Output the [x, y] coordinate of the center of the cell containing the given text.  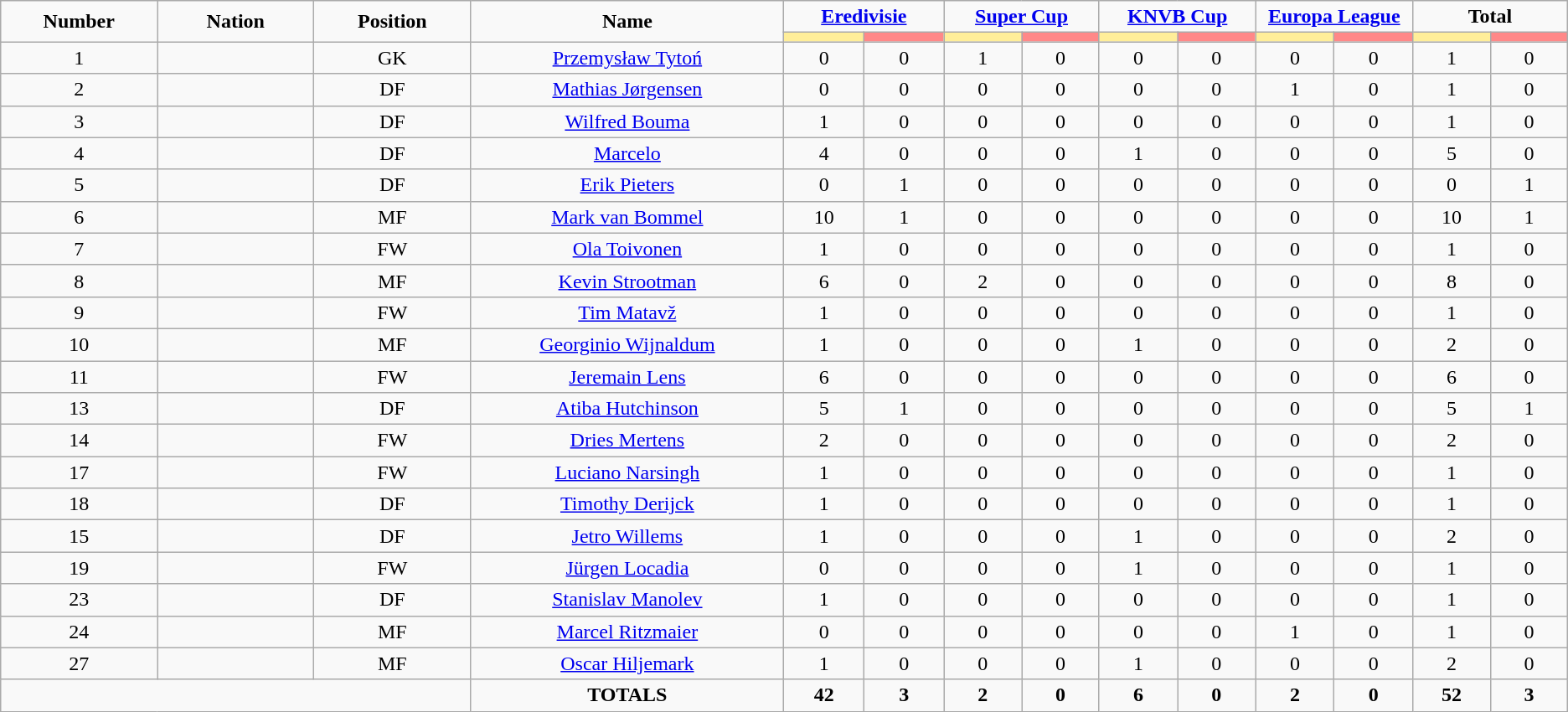
TOTALS [627, 695]
Jürgen Locadia [627, 568]
Name [627, 22]
Przemysław Tytoń [627, 58]
Jeremain Lens [627, 376]
Kevin Strootman [627, 281]
7 [79, 249]
Oscar Hiljemark [627, 663]
52 [1452, 695]
14 [79, 441]
24 [79, 632]
Tim Matavž [627, 312]
Nation [236, 22]
Total [1491, 17]
9 [79, 312]
Atiba Hutchinson [627, 409]
KNVB Cup [1178, 17]
17 [79, 472]
Ola Toivonen [627, 249]
Europa League [1334, 17]
Dries Mertens [627, 441]
Wilfred Bouma [627, 121]
Marcelo [627, 153]
18 [79, 504]
13 [79, 409]
Mark van Bommel [627, 217]
Eredivisie [864, 17]
Luciano Narsingh [627, 472]
GK [392, 58]
Marcel Ritzmaier [627, 632]
15 [79, 536]
Mathias Jørgensen [627, 90]
11 [79, 376]
Number [79, 22]
Jetro Willems [627, 536]
Timothy Derijck [627, 504]
Super Cup [1022, 17]
Georginio Wijnaldum [627, 344]
19 [79, 568]
Erik Pieters [627, 185]
42 [824, 695]
27 [79, 663]
23 [79, 600]
Position [392, 22]
Stanislav Manolev [627, 600]
